Extract the (X, Y) coordinate from the center of the cell holding the provided text.  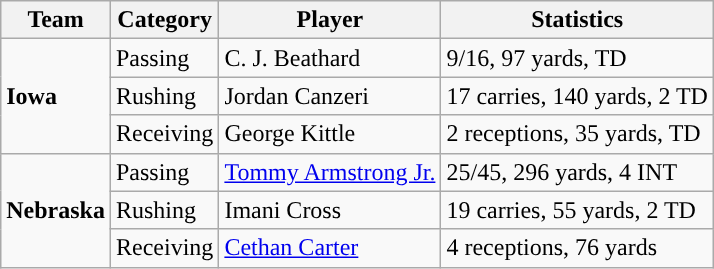
C. J. Beathard (330, 58)
17 carries, 140 yards, 2 TD (578, 96)
Nebraska (56, 210)
Team (56, 20)
Iowa (56, 96)
19 carries, 55 yards, 2 TD (578, 210)
George Kittle (330, 134)
Cethan Carter (330, 248)
25/45, 296 yards, 4 INT (578, 172)
Imani Cross (330, 210)
4 receptions, 76 yards (578, 248)
2 receptions, 35 yards, TD (578, 134)
Tommy Armstrong Jr. (330, 172)
Jordan Canzeri (330, 96)
Player (330, 20)
9/16, 97 yards, TD (578, 58)
Statistics (578, 20)
Category (164, 20)
